Find where the given text appears and provide that cell's center as (X, Y) coordinate. 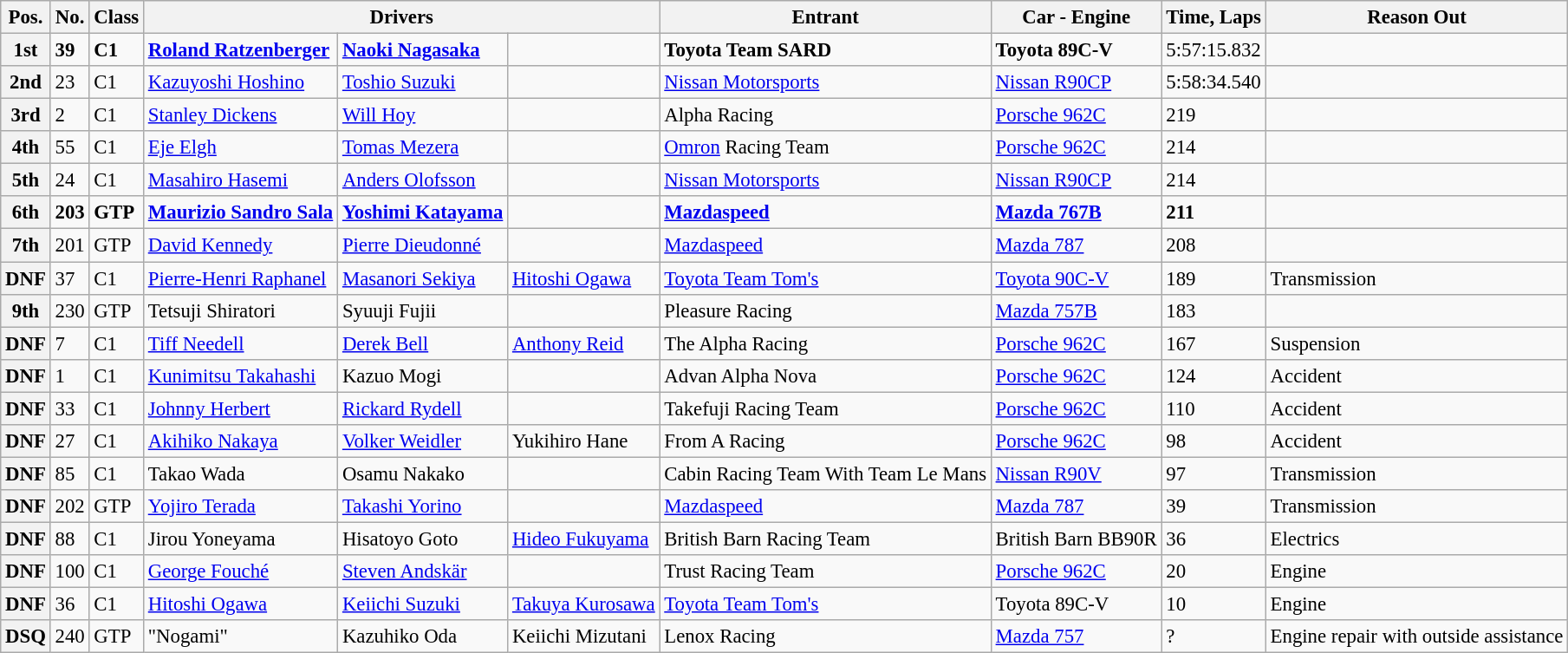
167 (1213, 343)
Derek Bell (423, 343)
Toyota Team SARD (825, 50)
Yukihiro Hane (584, 441)
Drivers (401, 17)
7 (69, 343)
Suspension (1416, 343)
230 (69, 310)
Car - Engine (1077, 17)
Kazuhiko Oda (423, 637)
Mazda 767B (1077, 212)
Maurizio Sandro Sala (240, 212)
5th (26, 180)
Takuya Kurosawa (584, 604)
Trust Racing Team (825, 571)
Entrant (825, 17)
Pos. (26, 17)
Roland Ratzenberger (240, 50)
Class (116, 17)
Alpha Racing (825, 115)
Stanley Dickens (240, 115)
7th (26, 245)
? (1213, 637)
240 (69, 637)
5:57:15.832 (1213, 50)
Omron Racing Team (825, 147)
Keiichi Suzuki (423, 604)
Tomas Mezera (423, 147)
55 (69, 147)
The Alpha Racing (825, 343)
Syuuji Fujii (423, 310)
203 (69, 212)
No. (69, 17)
Pleasure Racing (825, 310)
Mazda 757 (1077, 637)
201 (69, 245)
From A Racing (825, 441)
98 (1213, 441)
124 (1213, 375)
"Nogami" (240, 637)
Time, Laps (1213, 17)
Masanori Sekiya (423, 278)
202 (69, 506)
Electrics (1416, 539)
Kazuyoshi Hoshino (240, 82)
Pierre-Henri Raphanel (240, 278)
Jirou Yoneyama (240, 539)
Hideo Fukuyama (584, 539)
Rickard Rydell (423, 408)
Johnny Herbert (240, 408)
1st (26, 50)
110 (1213, 408)
23 (69, 82)
Akihiko Nakaya (240, 441)
Lenox Racing (825, 637)
Volker Weidler (423, 441)
9th (26, 310)
Cabin Racing Team With Team Le Mans (825, 473)
David Kennedy (240, 245)
183 (1213, 310)
Naoki Nagasaka (423, 50)
5:58:34.540 (1213, 82)
Toyota 90C-V (1077, 278)
10 (1213, 604)
Tetsuji Shiratori (240, 310)
Kazuo Mogi (423, 375)
211 (1213, 212)
Osamu Nakako (423, 473)
27 (69, 441)
24 (69, 180)
189 (1213, 278)
2nd (26, 82)
Pierre Dieudonné (423, 245)
Mazda 757B (1077, 310)
British Barn Racing Team (825, 539)
2 (69, 115)
Hisatoyo Goto (423, 539)
Keiichi Mizutani (584, 637)
4th (26, 147)
Takefuji Racing Team (825, 408)
Tiff Needell (240, 343)
20 (1213, 571)
Nissan R90V (1077, 473)
Engine repair with outside assistance (1416, 637)
37 (69, 278)
Steven Andskär (423, 571)
Eje Elgh (240, 147)
Will Hoy (423, 115)
Takao Wada (240, 473)
Kunimitsu Takahashi (240, 375)
Takashi Yorino (423, 506)
Reason Out (1416, 17)
208 (1213, 245)
Toshio Suzuki (423, 82)
George Fouché (240, 571)
Anders Olofsson (423, 180)
1 (69, 375)
Masahiro Hasemi (240, 180)
Yoshimi Katayama (423, 212)
3rd (26, 115)
Yojiro Terada (240, 506)
Anthony Reid (584, 343)
DSQ (26, 637)
Advan Alpha Nova (825, 375)
33 (69, 408)
British Barn BB90R (1077, 539)
100 (69, 571)
88 (69, 539)
97 (1213, 473)
85 (69, 473)
219 (1213, 115)
6th (26, 212)
